Identify which cell holds the provided text, then report its [X, Y] central coordinate. 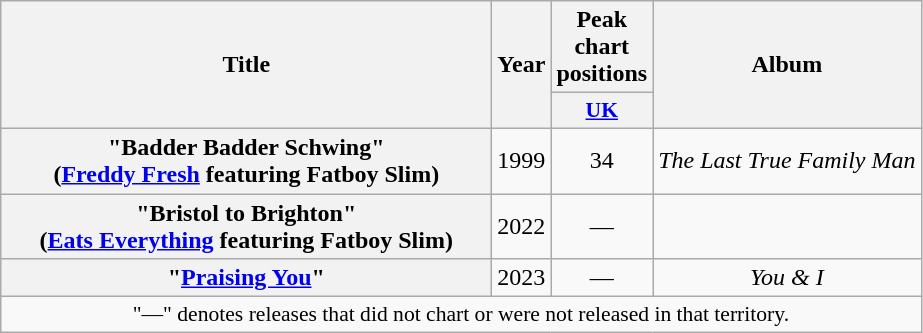
2023 [522, 278]
You & I [787, 278]
"Praising You" [246, 278]
Title [246, 65]
Peak chart positions [602, 47]
1999 [522, 160]
UK [602, 111]
2022 [522, 226]
The Last True Family Man [787, 160]
"Badder Badder Schwing"(Freddy Fresh featuring Fatboy Slim) [246, 160]
Album [787, 65]
34 [602, 160]
Year [522, 65]
"Bristol to Brighton"(Eats Everything featuring Fatboy Slim) [246, 226]
"—" denotes releases that did not chart or were not released in that territory. [461, 315]
